Pinpoint the cell where the given text exists, returning its (X, Y) midpoint coordinate. 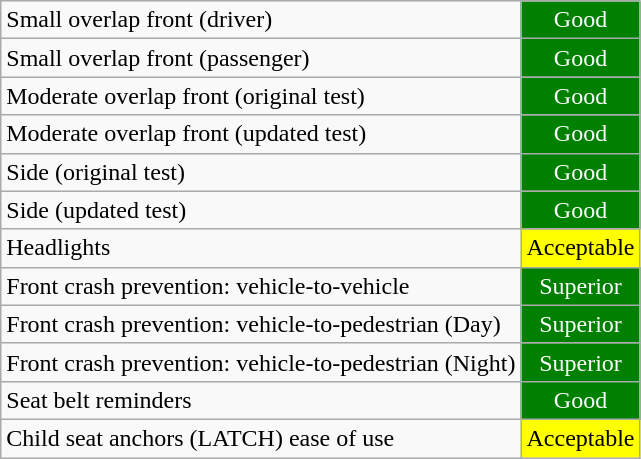
Child seat anchors (LATCH) ease of use (261, 438)
Small overlap front (passenger) (261, 58)
Headlights (261, 248)
Seat belt reminders (261, 400)
Moderate overlap front (updated test) (261, 134)
Front crash prevention: vehicle-to-vehicle (261, 286)
Side (updated test) (261, 210)
Front crash prevention: vehicle-to-pedestrian (Day) (261, 324)
Small overlap front (driver) (261, 20)
Moderate overlap front (original test) (261, 96)
Side (original test) (261, 172)
Front crash prevention: vehicle-to-pedestrian (Night) (261, 362)
